Return (X, Y) of the center of cell containing provided text 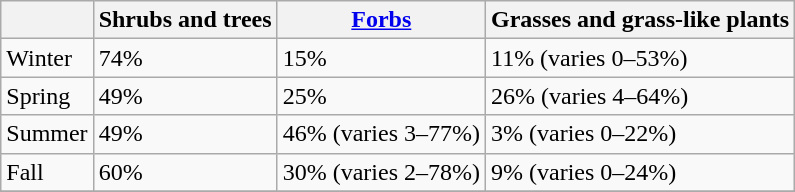
Grasses and grass-like plants (640, 20)
26% (varies 4–64%) (640, 96)
9% (varies 0–24%) (640, 172)
30% (varies 2–78%) (381, 172)
25% (381, 96)
Spring (47, 96)
Forbs (381, 20)
15% (381, 58)
Fall (47, 172)
46% (varies 3–77%) (381, 134)
Summer (47, 134)
74% (185, 58)
3% (varies 0–22%) (640, 134)
Winter (47, 58)
60% (185, 172)
11% (varies 0–53%) (640, 58)
Shrubs and trees (185, 20)
